Find where the given text appears and provide that cell's center as [X, Y] coordinate. 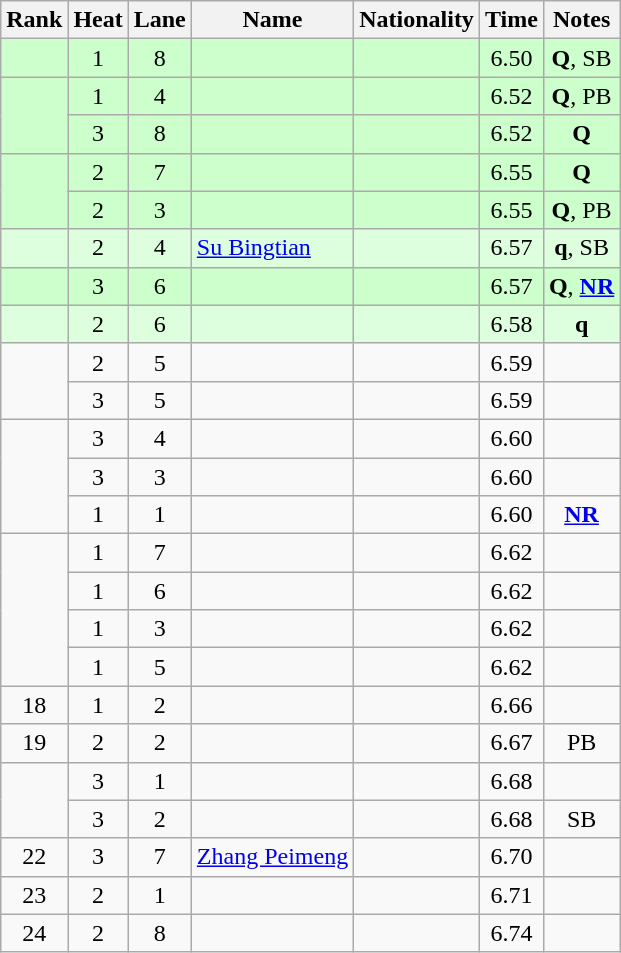
Time [511, 20]
23 [34, 895]
6.70 [511, 857]
Q, SB [581, 58]
6.66 [511, 705]
Q, NR [581, 286]
6.58 [511, 324]
Rank [34, 20]
24 [34, 933]
22 [34, 857]
SB [581, 819]
6.74 [511, 933]
Heat [98, 20]
19 [34, 743]
6.71 [511, 895]
6.67 [511, 743]
Zhang Peimeng [272, 857]
Name [272, 20]
NR [581, 515]
Su Bingtian [272, 248]
q, SB [581, 248]
q [581, 324]
Lane [160, 20]
Notes [581, 20]
18 [34, 705]
Nationality [417, 20]
6.50 [511, 58]
PB [581, 743]
